Extract the [X, Y] coordinate from the center of the cell holding the provided text.  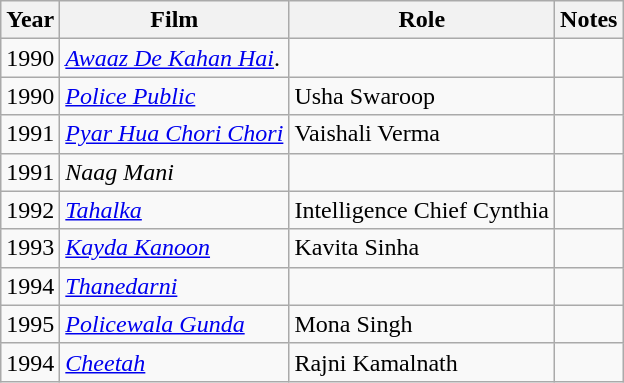
Year [30, 20]
1993 [30, 248]
Usha Swaroop [422, 96]
1995 [30, 324]
Mona Singh [422, 324]
Tahalka [174, 210]
1992 [30, 210]
Pyar Hua Chori Chori [174, 134]
Awaaz De Kahan Hai. [174, 58]
Kayda Kanoon [174, 248]
Rajni Kamalnath [422, 362]
Film [174, 20]
Notes [589, 20]
Intelligence Chief Cynthia [422, 210]
Policewala Gunda [174, 324]
Vaishali Verma [422, 134]
Thanedarni [174, 286]
Cheetah [174, 362]
Kavita Sinha [422, 248]
Naag Mani [174, 172]
Role [422, 20]
Police Public [174, 96]
